Extract the (X, Y) coordinate from the center of the cell holding the provided text.  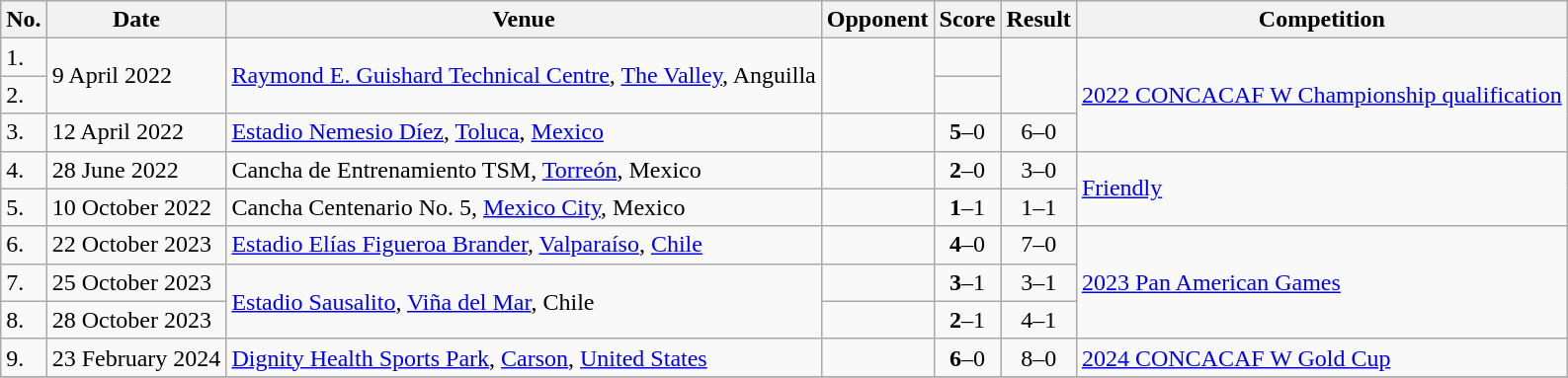
2023 Pan American Games (1322, 282)
8. (24, 320)
Venue (524, 20)
7. (24, 282)
28 June 2022 (136, 170)
1. (24, 57)
Score (967, 20)
Result (1038, 20)
Cancha Centenario No. 5, Mexico City, Mexico (524, 207)
Estadio Elías Figueroa Brander, Valparaíso, Chile (524, 245)
3–0 (1038, 170)
22 October 2023 (136, 245)
4–1 (1038, 320)
4. (24, 170)
4–0 (967, 245)
Dignity Health Sports Park, Carson, United States (524, 357)
Date (136, 20)
9. (24, 357)
5–0 (967, 132)
Raymond E. Guishard Technical Centre, The Valley, Anguilla (524, 76)
2–1 (967, 320)
Competition (1322, 20)
No. (24, 20)
2024 CONCACAF W Gold Cup (1322, 357)
2–0 (967, 170)
23 February 2024 (136, 357)
Cancha de Entrenamiento TSM, Torreón, Mexico (524, 170)
Estadio Nemesio Díez, Toluca, Mexico (524, 132)
Friendly (1322, 189)
6. (24, 245)
9 April 2022 (136, 76)
Estadio Sausalito, Viña del Mar, Chile (524, 301)
5. (24, 207)
Opponent (877, 20)
10 October 2022 (136, 207)
28 October 2023 (136, 320)
2022 CONCACAF W Championship qualification (1322, 95)
2. (24, 95)
25 October 2023 (136, 282)
3. (24, 132)
8–0 (1038, 357)
12 April 2022 (136, 132)
7–0 (1038, 245)
